Search for the cell housing the specified text and yield its (X, Y) center coordinate. 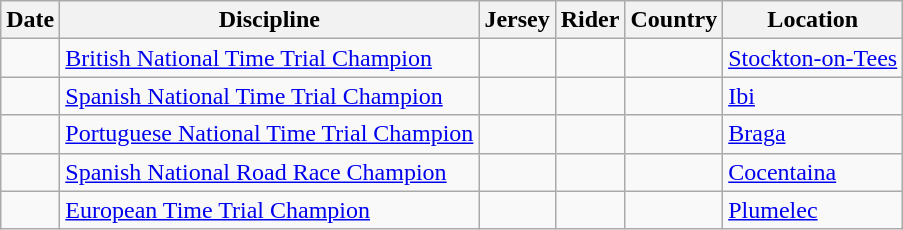
British National Time Trial Champion (270, 58)
Location (813, 20)
Cocentaina (813, 172)
Date (30, 20)
Stockton-on-Tees (813, 58)
Braga (813, 134)
Jersey (517, 20)
Discipline (270, 20)
Plumelec (813, 210)
Spanish National Road Race Champion (270, 172)
Ibi (813, 96)
European Time Trial Champion (270, 210)
Rider (590, 20)
Country (674, 20)
Portuguese National Time Trial Champion (270, 134)
Spanish National Time Trial Champion (270, 96)
